Locate the cell with the specified text and output its [X, Y] center coordinate. 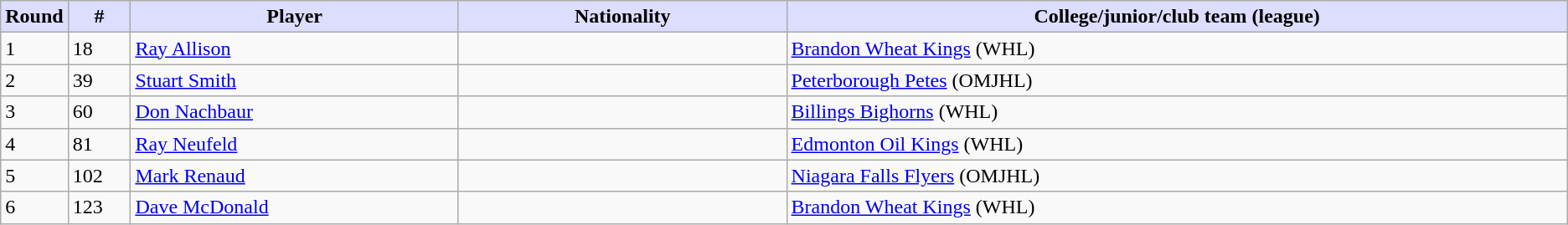
Nationality [622, 17]
Dave McDonald [295, 207]
81 [99, 144]
College/junior/club team (league) [1177, 17]
18 [99, 49]
5 [34, 176]
2 [34, 80]
1 [34, 49]
123 [99, 207]
Stuart Smith [295, 80]
Mark Renaud [295, 176]
Ray Neufeld [295, 144]
6 [34, 207]
39 [99, 80]
# [99, 17]
Peterborough Petes (OMJHL) [1177, 80]
Niagara Falls Flyers (OMJHL) [1177, 176]
Player [295, 17]
Billings Bighorns (WHL) [1177, 112]
102 [99, 176]
3 [34, 112]
Don Nachbaur [295, 112]
60 [99, 112]
Ray Allison [295, 49]
Edmonton Oil Kings (WHL) [1177, 144]
Round [34, 17]
4 [34, 144]
